Output the [x, y] coordinate of the center of the cell containing the given text.  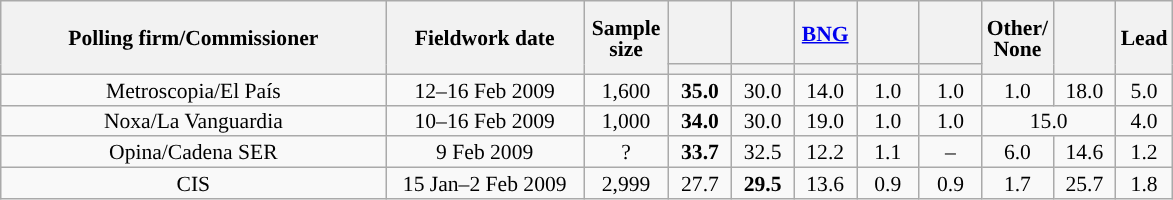
9 Feb 2009 [485, 152]
10–16 Feb 2009 [485, 120]
14.0 [826, 90]
Polling firm/Commissioner [194, 38]
4.0 [1144, 120]
14.6 [1084, 152]
BNG [826, 32]
1,000 [626, 120]
Fieldwork date [485, 38]
1.1 [888, 152]
CIS [194, 184]
15 Jan–2 Feb 2009 [485, 184]
Sample size [626, 38]
1,600 [626, 90]
34.0 [700, 120]
12–16 Feb 2009 [485, 90]
29.5 [762, 184]
19.0 [826, 120]
? [626, 152]
12.2 [826, 152]
Opina/Cadena SER [194, 152]
1.2 [1144, 152]
Metroscopia/El País [194, 90]
15.0 [1049, 120]
35.0 [700, 90]
2,999 [626, 184]
6.0 [1018, 152]
Lead [1144, 38]
25.7 [1084, 184]
Noxa/La Vanguardia [194, 120]
1.8 [1144, 184]
18.0 [1084, 90]
27.7 [700, 184]
1.7 [1018, 184]
33.7 [700, 152]
32.5 [762, 152]
5.0 [1144, 90]
– [950, 152]
Other/None [1018, 38]
13.6 [826, 184]
